Scan for the cell matching the given text and deliver its (x, y) coordinate at center. 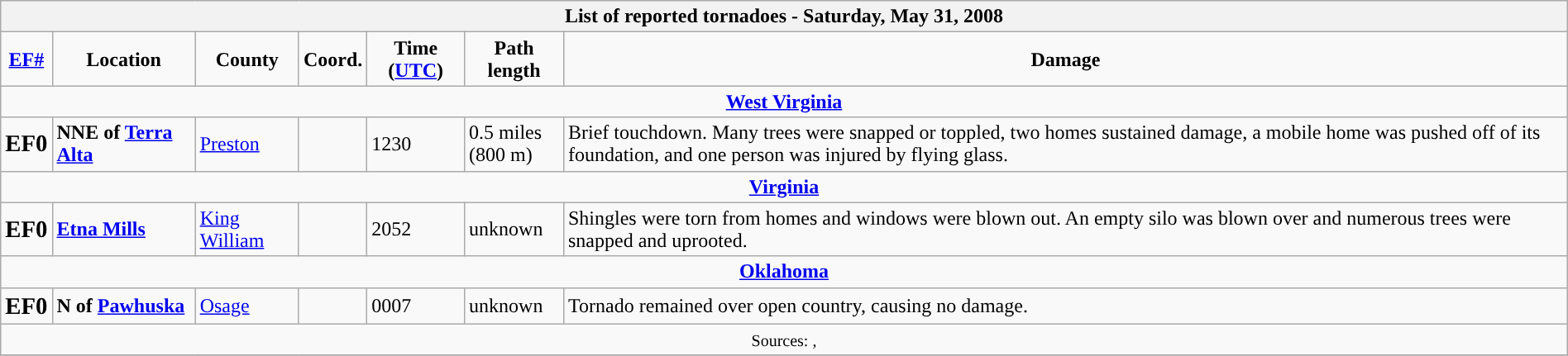
Coord. (332, 59)
Tornado remained over open country, causing no damage. (1065, 306)
0.5 miles(800 m) (514, 144)
Sources: , (784, 339)
King William (246, 230)
Oklahoma (784, 272)
Virginia (784, 187)
0007 (416, 306)
Osage (246, 306)
Etna Mills (124, 230)
Time (UTC) (416, 59)
NNE of Terra Alta (124, 144)
Damage (1065, 59)
2052 (416, 230)
1230 (416, 144)
County (246, 59)
Shingles were torn from homes and windows were blown out. An empty silo was blown over and numerous trees were snapped and uprooted. (1065, 230)
Preston (246, 144)
EF# (26, 59)
Path length (514, 59)
N of Pawhuska (124, 306)
West Virginia (784, 102)
List of reported tornadoes - Saturday, May 31, 2008 (784, 17)
Location (124, 59)
